Scan for the cell matching the given text and deliver its [x, y] coordinate at center. 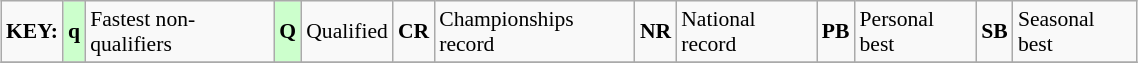
Fastest non-qualifiers [180, 32]
Qualified [347, 32]
NR [656, 32]
Seasonal best [1075, 32]
PB [836, 32]
Q [288, 32]
Championships record [534, 32]
KEY: [32, 32]
q [74, 32]
National record [746, 32]
SB [994, 32]
CR [414, 32]
Personal best [916, 32]
